Scan for the cell matching the given text and deliver its [X, Y] coordinate at center. 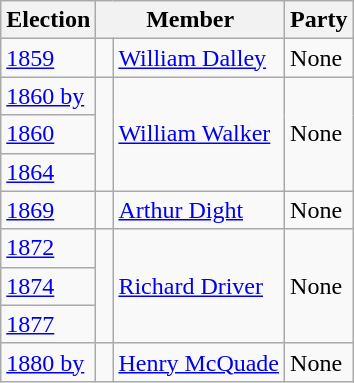
1874 [48, 286]
1880 by [48, 362]
Henry McQuade [199, 362]
1860 [48, 134]
Richard Driver [199, 286]
1877 [48, 324]
Arthur Dight [199, 210]
1864 [48, 172]
1859 [48, 58]
1860 by [48, 96]
William Walker [199, 134]
William Dalley [199, 58]
Election [48, 20]
1869 [48, 210]
Party [319, 20]
Member [190, 20]
1872 [48, 248]
